Extract the (X, Y) coordinate from the center of the cell holding the provided text.  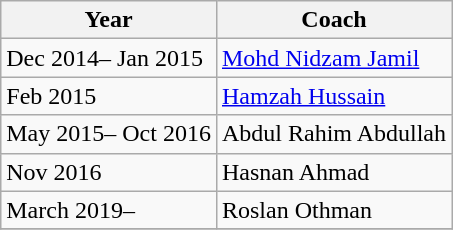
May 2015– Oct 2016 (109, 134)
Mohd Nidzam Jamil (334, 58)
Coach (334, 20)
Hamzah Hussain (334, 96)
Roslan Othman (334, 210)
Abdul Rahim Abdullah (334, 134)
March 2019– (109, 210)
Year (109, 20)
Dec 2014– Jan 2015 (109, 58)
Nov 2016 (109, 172)
Feb 2015 (109, 96)
Hasnan Ahmad (334, 172)
